For the text-containing cell, return its midpoint in (x, y) coordinate format. 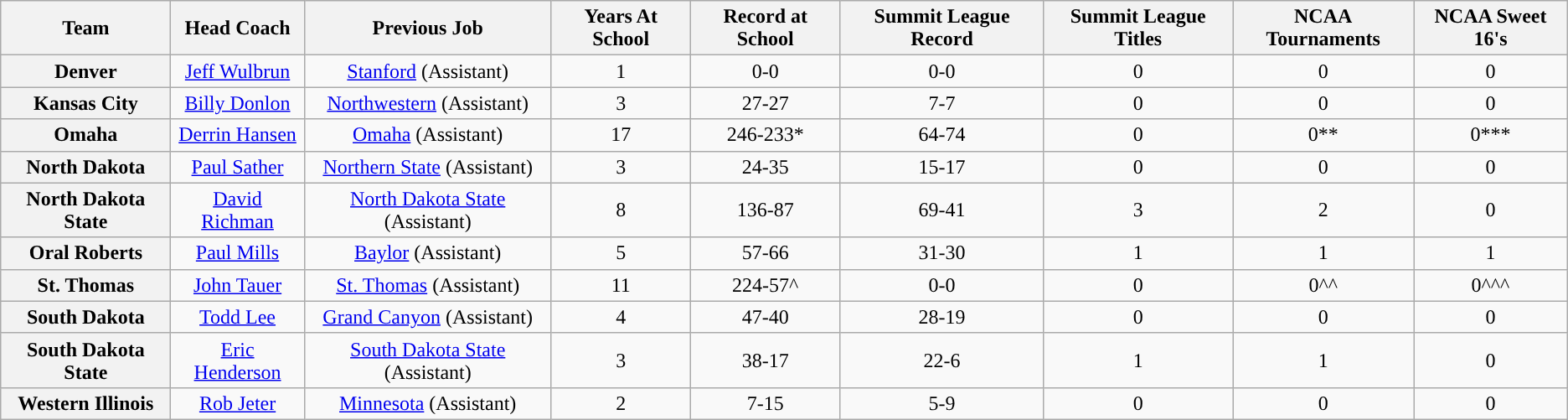
5 (621, 253)
NCAA Tournaments (1323, 29)
Todd Lee (238, 317)
0** (1323, 135)
Years At School (621, 29)
57-66 (766, 253)
North Dakota State (85, 210)
7-7 (941, 103)
Omaha (Assistant) (427, 135)
27-27 (766, 103)
7-15 (766, 403)
Minnesota (Assistant) (427, 403)
246-233* (766, 135)
South Dakota (85, 317)
8 (621, 210)
Jeff Wulbrun (238, 71)
Oral Roberts (85, 253)
Omaha (85, 135)
17 (621, 135)
Rob Jeter (238, 403)
0^^^ (1491, 285)
Head Coach (238, 29)
Paul Sather (238, 167)
11 (621, 285)
Summit League Record (941, 29)
69-41 (941, 210)
Northern State (Assistant) (427, 167)
Billy Donlon (238, 103)
Previous Job (427, 29)
South Dakota State (Assistant) (427, 360)
North Dakota (85, 167)
Paul Mills (238, 253)
5-9 (941, 403)
David Richman (238, 210)
15-17 (941, 167)
0*** (1491, 135)
47-40 (766, 317)
Kansas City (85, 103)
Northwestern (Assistant) (427, 103)
Denver (85, 71)
Stanford (Assistant) (427, 71)
22-6 (941, 360)
136-87 (766, 210)
4 (621, 317)
38-17 (766, 360)
224-57^ (766, 285)
Western Illinois (85, 403)
Baylor (Assistant) (427, 253)
North Dakota State (Assistant) (427, 210)
Team (85, 29)
St. Thomas (85, 285)
NCAA Sweet 16's (1491, 29)
24-35 (766, 167)
South Dakota State (85, 360)
0^^ (1323, 285)
Record at School (766, 29)
St. Thomas (Assistant) (427, 285)
Summit League Titles (1138, 29)
Grand Canyon (Assistant) (427, 317)
64-74 (941, 135)
31-30 (941, 253)
Eric Henderson (238, 360)
Derrin Hansen (238, 135)
28-19 (941, 317)
John Tauer (238, 285)
